Find where the given text appears and provide that cell's center as (x, y) coordinate. 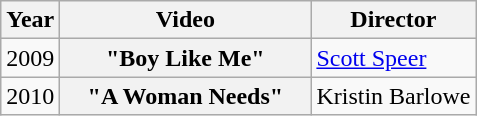
"Boy Like Me" (186, 58)
2010 (30, 96)
Scott Speer (394, 58)
"A Woman Needs" (186, 96)
Kristin Barlowe (394, 96)
Video (186, 20)
Year (30, 20)
Director (394, 20)
2009 (30, 58)
